Return the [x, y] coordinate for the center point of the cell that contains the specified text.  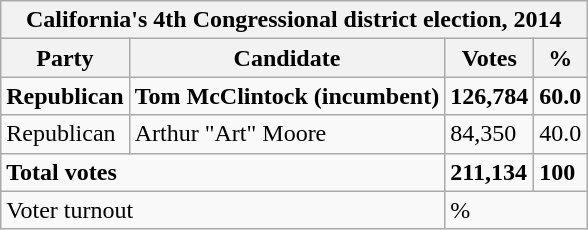
211,134 [490, 172]
84,350 [490, 134]
Voter turnout [223, 210]
100 [560, 172]
Party [65, 58]
126,784 [490, 96]
Candidate [287, 58]
40.0 [560, 134]
Arthur "Art" Moore [287, 134]
60.0 [560, 96]
Tom McClintock (incumbent) [287, 96]
Total votes [223, 172]
California's 4th Congressional district election, 2014 [294, 20]
Votes [490, 58]
